For the text-containing cell, return its midpoint in [x, y] coordinate format. 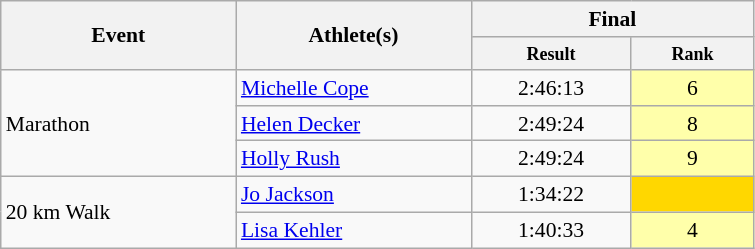
Helen Decker [354, 124]
4 [692, 230]
Event [118, 36]
Athlete(s) [354, 36]
Marathon [118, 124]
Holly Rush [354, 159]
9 [692, 159]
Jo Jackson [354, 195]
Michelle Cope [354, 88]
6 [692, 88]
1:34:22 [551, 195]
Lisa Kehler [354, 230]
20 km Walk [118, 212]
Final [612, 19]
8 [692, 124]
2:46:13 [551, 88]
Rank [692, 54]
1:40:33 [551, 230]
Result [551, 54]
